Provide the (X, Y) coordinate of the cell's center where the given text is located.  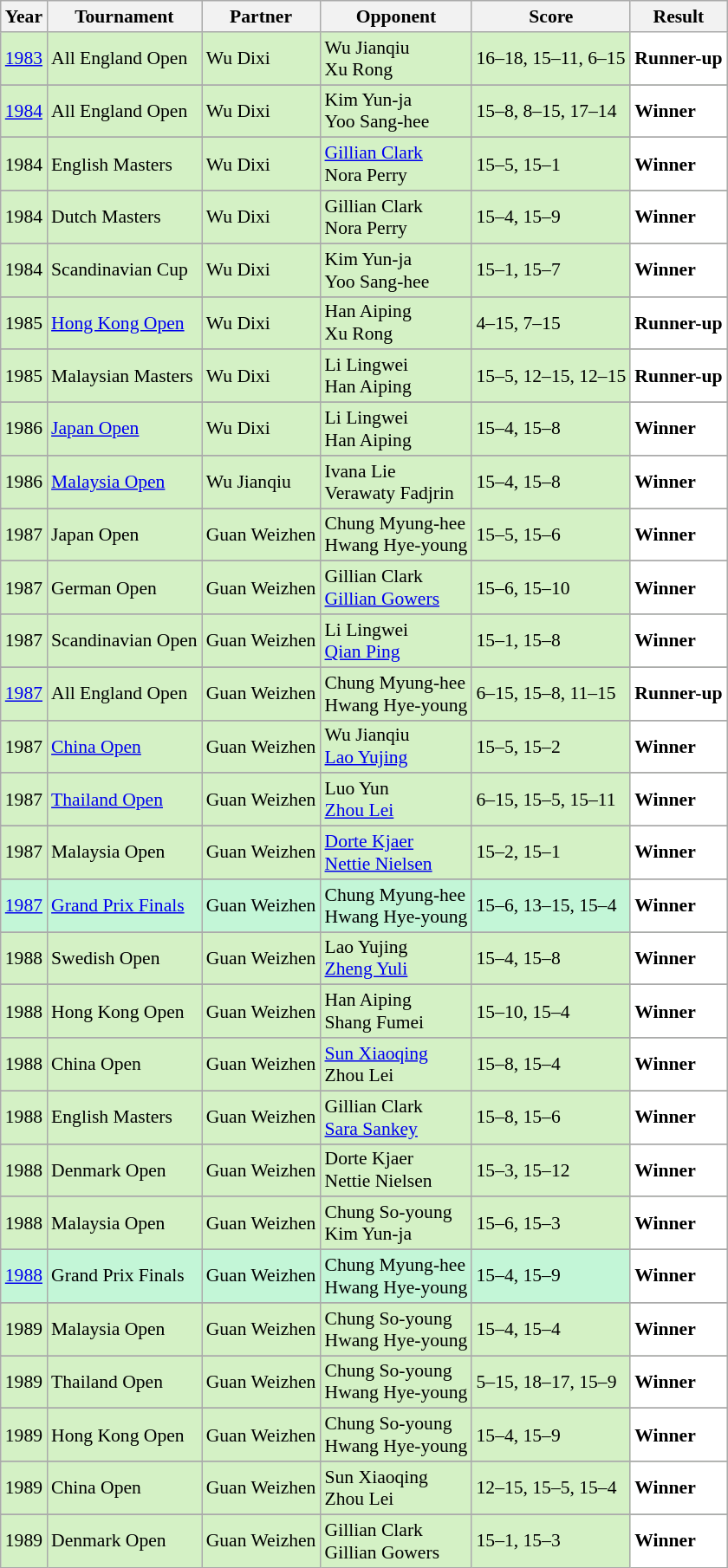
Partner (262, 16)
6–15, 15–5, 15–11 (551, 800)
Gillian Clark Sara Sankey (395, 1118)
15–4, 15–4 (551, 1329)
15–5, 15–2 (551, 747)
4–15, 7–15 (551, 322)
6–15, 15–8, 11–15 (551, 693)
Tournament (125, 16)
Han Aiping Xu Rong (395, 322)
Luo Yun Zhou Lei (395, 800)
Malaysian Masters (125, 376)
Scandinavian Cup (125, 270)
15–10, 15–4 (551, 1012)
15–1, 15–3 (551, 1540)
German Open (125, 587)
15–2, 15–1 (551, 852)
15–8, 15–6 (551, 1118)
15–1, 15–7 (551, 270)
16–18, 15–11, 6–15 (551, 59)
5–15, 18–17, 15–9 (551, 1383)
Li Lingwei Qian Ping (395, 641)
Result (678, 16)
15–8, 15–4 (551, 1064)
Swedish Open (125, 958)
12–15, 15–5, 15–4 (551, 1488)
Han Aiping Shang Fumei (395, 1012)
Wu Jianqiu Xu Rong (395, 59)
15–6, 15–10 (551, 587)
15–6, 13–15, 15–4 (551, 906)
Score (551, 16)
15–8, 8–15, 17–14 (551, 111)
1983 (24, 59)
Lao Yujing Zheng Yuli (395, 958)
15–5, 12–15, 12–15 (551, 376)
Year (24, 16)
Dutch Masters (125, 217)
Chung So-young Kim Yun-ja (395, 1223)
15–1, 15–8 (551, 641)
15–5, 15–1 (551, 165)
15–6, 15–3 (551, 1223)
15–3, 15–12 (551, 1170)
Ivana Lie Verawaty Fadjrin (395, 482)
15–5, 15–6 (551, 535)
Opponent (395, 16)
Scandinavian Open (125, 641)
Wu Jianqiu (262, 482)
Wu Jianqiu Lao Yujing (395, 747)
